Detect which cell encompasses the target text, then output its (X, Y) center coordinate. 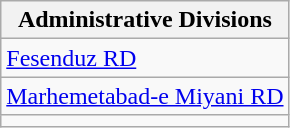
Marhemetabad-e Miyani RD (145, 96)
Administrative Divisions (145, 20)
Fesenduz RD (145, 58)
